From the cell containing the given text, extract its center point as (x, y) coordinate. 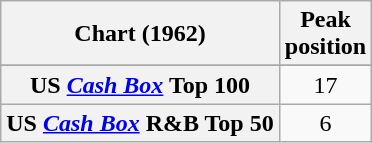
Chart (1962) (140, 34)
US Cash Box Top 100 (140, 85)
17 (325, 85)
US Cash Box R&B Top 50 (140, 123)
6 (325, 123)
Peakposition (325, 34)
